Provide the (X, Y) coordinate of the cell's center where the given text is located.  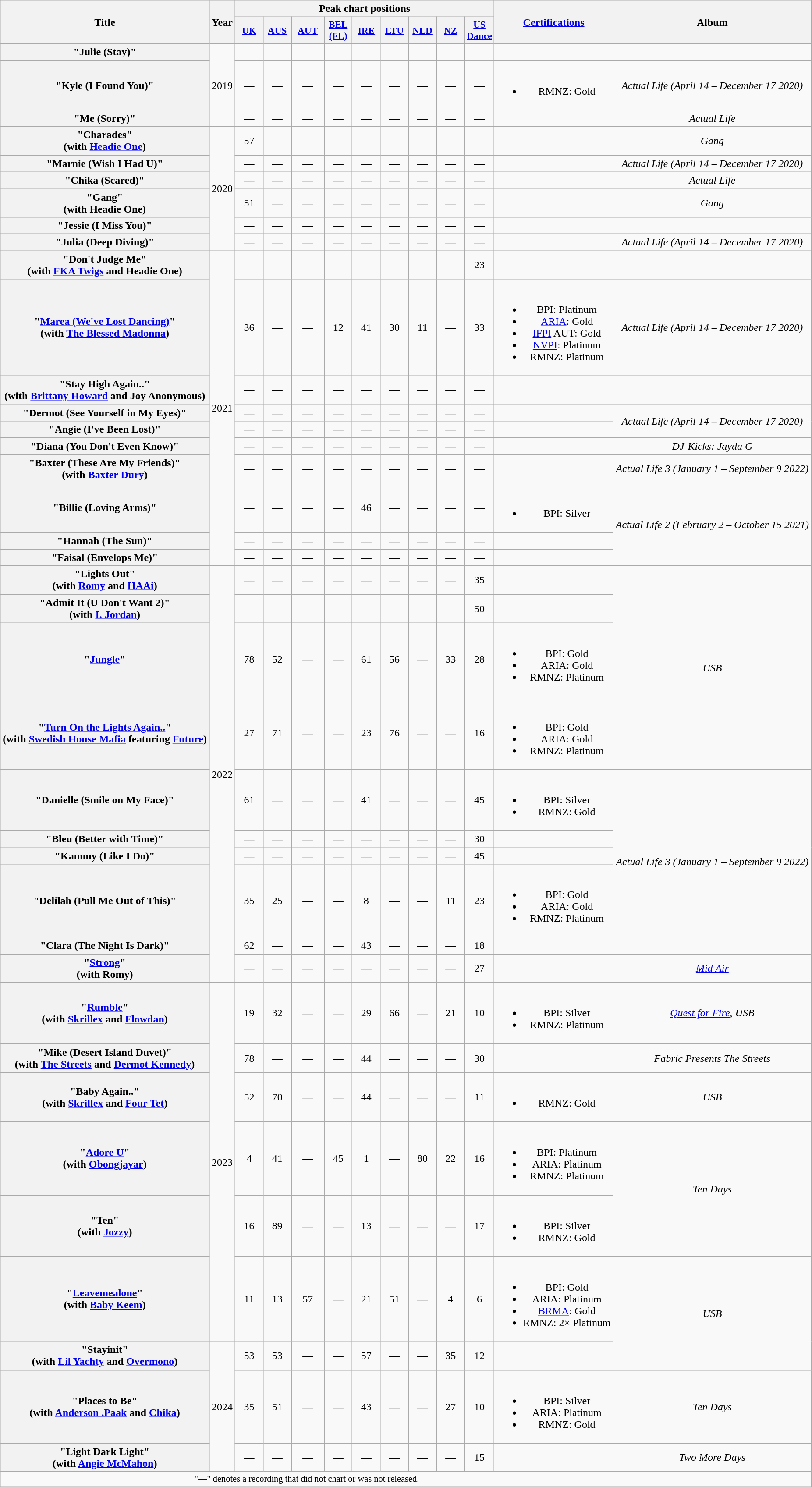
8 (366, 901)
"Leavemealone" (with Baby Keem) (105, 1299)
Certifications (554, 22)
"Bleu (Better with Time)" (105, 839)
Title (105, 22)
Mid Air (712, 969)
89 (277, 1226)
AUT (308, 31)
"Rumble"(with Skrillex and Flowdan) (105, 1013)
17 (479, 1226)
"Adore U"(with Obongjayar) (105, 1159)
"Charades"(with Headie One) (105, 141)
"Angie (I've Been Lost)" (105, 429)
76 (394, 733)
BEL(FL) (338, 31)
NLD (422, 31)
"Marnie (Wish I Had U)" (105, 163)
2023 (222, 1162)
"Danielle (Smile on My Face)" (105, 800)
DJ-Kicks: Jayda G (712, 446)
"Diana (You Don't Even Know)" (105, 446)
Two More Days (712, 1458)
"Jungle" (105, 659)
46 (366, 507)
"Stayinit"(with Lil Yachty and Overmono) (105, 1356)
Album (712, 22)
29 (366, 1013)
"Hannah (The Sun)" (105, 541)
BPI: PlatinumARIA: GoldIFPI AUT: GoldNVPI: PlatinumRMNZ: Platinum (554, 328)
AUS (277, 31)
80 (422, 1159)
UK (249, 31)
"Gang"(with Headie One) (105, 202)
LTU (394, 31)
Peak chart positions (365, 9)
"Faisal (Envelops Me)" (105, 557)
BPI: Silver (554, 507)
"Kammy (Like I Do)" (105, 856)
BPI: GoldARIA: PlatinumBRMA: GoldRMNZ: 2× Platinum (554, 1299)
"Baxter (These Are My Friends)"(with Baxter Dury) (105, 469)
71 (277, 733)
"Don't Judge Me"(with FKA Twigs and Headie One) (105, 265)
"Julia (Deep Diving)" (105, 242)
18 (479, 946)
"Delilah (Pull Me Out of This)" (105, 901)
28 (479, 659)
"Me (Sorry)" (105, 118)
"Marea (We've Lost Dancing)"(with The Blessed Madonna) (105, 328)
BPI: SilverARIA: PlatinumRMNZ: Gold (554, 1407)
"Places to Be"(with Anderson .Paak and Chika) (105, 1407)
15 (479, 1458)
2020 (222, 188)
6 (479, 1299)
"Mike (Desert Island Duvet)"(with The Streets and Dermot Kennedy) (105, 1058)
"Clara (The Night Is Dark)" (105, 946)
"Light Dark Light"(with Angie McMahon) (105, 1458)
56 (394, 659)
Year (222, 22)
"Baby Again.."(with Skrillex and Four Tet) (105, 1097)
19 (249, 1013)
2022 (222, 774)
"Turn On the Lights Again.."(with Swedish House Mafia featuring Future) (105, 733)
1 (366, 1159)
USDance (479, 31)
70 (277, 1097)
Actual Life 2 (February 2 – October 15 2021) (712, 524)
2019 (222, 85)
NZ (450, 31)
Fabric Presents The Streets (712, 1058)
"Lights Out"(with Romy and HAAi) (105, 580)
Quest for Fire, USB (712, 1013)
"Stay High Again.."(with Brittany Howard and Joy Anonymous) (105, 390)
25 (277, 901)
"Chika (Scared)" (105, 180)
IRE (366, 31)
"Strong"(with Romy) (105, 969)
62 (249, 946)
66 (394, 1013)
"—" denotes a recording that did not chart or was not released. (307, 1479)
22 (450, 1159)
BPI: SilverRMNZ: Platinum (554, 1013)
2024 (222, 1407)
"Julie (Stay)" (105, 52)
50 (479, 608)
"Billie (Loving Arms)" (105, 507)
32 (277, 1013)
BPI: PlatinumARIA: PlatinumRMNZ: Platinum (554, 1159)
"Dermot (See Yourself in My Eyes)" (105, 413)
"Kyle (I Found You)" (105, 85)
36 (249, 328)
"Jessie (I Miss You)" (105, 225)
"Ten" (with Jozzy) (105, 1226)
2021 (222, 408)
"Admit It (U Don't Want 2)"(with I. Jordan) (105, 608)
